Return the [x, y] coordinate for the center point of the cell that contains the specified text.  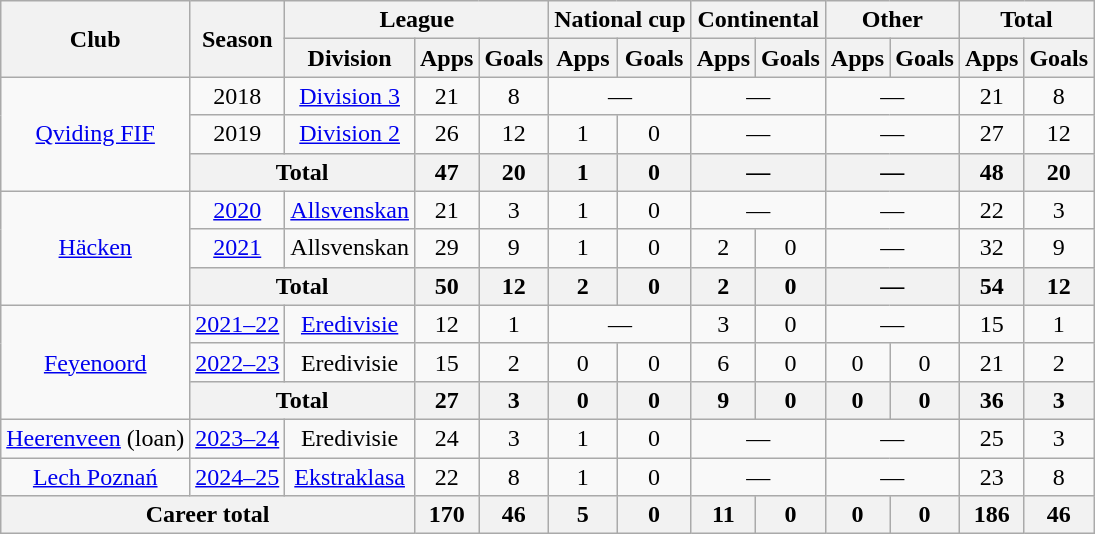
2020 [238, 210]
186 [991, 515]
170 [446, 515]
29 [446, 248]
25 [991, 438]
Lech Poznań [96, 477]
48 [991, 172]
Division [350, 58]
National cup [620, 20]
2023–24 [238, 438]
2022–23 [238, 362]
Division 2 [350, 134]
6 [723, 362]
47 [446, 172]
Continental [758, 20]
11 [723, 515]
2021–22 [238, 324]
2019 [238, 134]
23 [991, 477]
Career total [208, 515]
League [417, 20]
Ekstraklasa [350, 477]
26 [446, 134]
Club [96, 39]
Häcken [96, 248]
5 [583, 515]
Heerenveen (loan) [96, 438]
Qviding FIF [96, 134]
2024–25 [238, 477]
32 [991, 248]
24 [446, 438]
Division 3 [350, 96]
36 [991, 400]
Season [238, 39]
54 [991, 286]
Feyenoord [96, 362]
2018 [238, 96]
Other [892, 20]
50 [446, 286]
2021 [238, 248]
